Provide the (X, Y) coordinate of the cell's center where the given text is located.  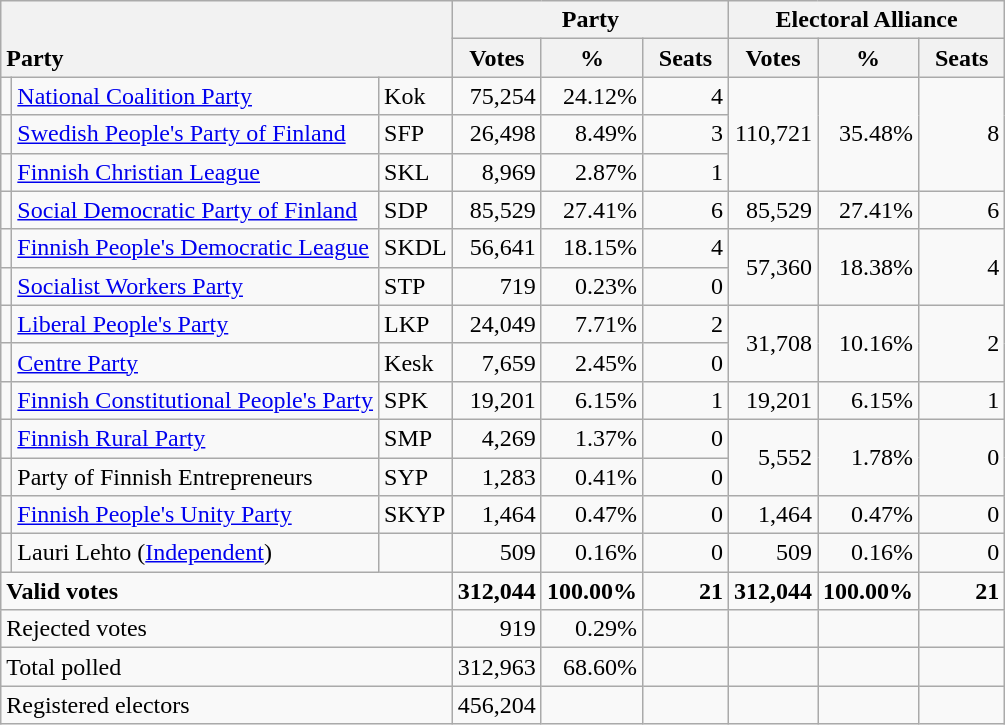
Lauri Lehto (Independent) (196, 553)
31,708 (772, 343)
1,283 (496, 477)
110,721 (772, 134)
3 (685, 134)
7,659 (496, 362)
57,360 (772, 267)
26,498 (496, 134)
Finnish People's Democratic League (196, 248)
Rejected votes (227, 629)
75,254 (496, 96)
919 (496, 629)
35.48% (868, 134)
SMP (416, 438)
56,641 (496, 248)
0.29% (592, 629)
18.38% (868, 267)
24.12% (592, 96)
1.78% (868, 457)
1.37% (592, 438)
10.16% (868, 343)
24,049 (496, 324)
456,204 (496, 705)
National Coalition Party (196, 96)
Finnish Christian League (196, 172)
0.41% (592, 477)
5,552 (772, 457)
2.45% (592, 362)
68.60% (592, 667)
Social Democratic Party of Finland (196, 210)
Socialist Workers Party (196, 286)
SKL (416, 172)
312,963 (496, 667)
4,269 (496, 438)
Finnish Constitutional People's Party (196, 400)
STP (416, 286)
Kok (416, 96)
LKP (416, 324)
8.49% (592, 134)
Electoral Alliance (866, 20)
Swedish People's Party of Finland (196, 134)
Party of Finnish Entrepreneurs (196, 477)
8 (962, 134)
Finnish Rural Party (196, 438)
SYP (416, 477)
Centre Party (196, 362)
SDP (416, 210)
SKYP (416, 515)
SKDL (416, 248)
8,969 (496, 172)
SPK (416, 400)
18.15% (592, 248)
Finnish People's Unity Party (196, 515)
0.23% (592, 286)
7.71% (592, 324)
719 (496, 286)
SFP (416, 134)
Kesk (416, 362)
Total polled (227, 667)
2.87% (592, 172)
Liberal People's Party (196, 324)
Registered electors (227, 705)
Valid votes (227, 591)
